For the text-containing cell, return its midpoint in (X, Y) coordinate format. 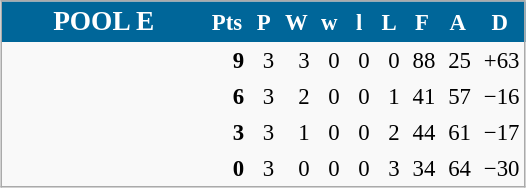
−30 (500, 168)
F (422, 22)
41 (422, 96)
P (264, 22)
+63 (500, 60)
64 (458, 168)
−17 (500, 132)
L (389, 22)
POOL E (103, 22)
−16 (500, 96)
w (329, 22)
W (297, 22)
D (500, 22)
44 (422, 132)
9 (226, 60)
57 (458, 96)
6 (226, 96)
Pts (226, 22)
A (458, 22)
l (359, 22)
25 (458, 60)
88 (422, 60)
61 (458, 132)
34 (422, 168)
